Output the (x, y) coordinate of the center of the cell containing the given text.  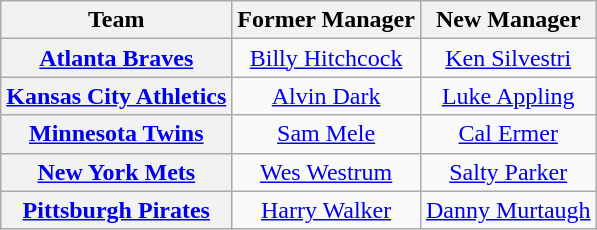
Ken Silvestri (508, 58)
Atlanta Braves (116, 58)
Salty Parker (508, 172)
Billy Hitchcock (326, 58)
Harry Walker (326, 210)
Cal Ermer (508, 134)
Luke Appling (508, 96)
Sam Mele (326, 134)
New Manager (508, 20)
Wes Westrum (326, 172)
Minnesota Twins (116, 134)
Kansas City Athletics (116, 96)
Danny Murtaugh (508, 210)
Pittsburgh Pirates (116, 210)
Alvin Dark (326, 96)
New York Mets (116, 172)
Former Manager (326, 20)
Team (116, 20)
